Determine the (X, Y) coordinate at the center of the cell enclosing the given text.  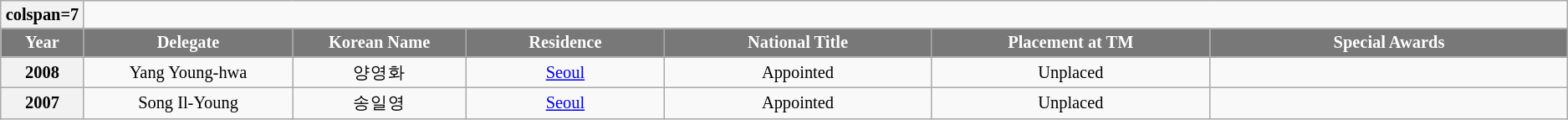
Delegate (188, 43)
colspan=7 (42, 14)
Special Awards (1389, 43)
Song Il-Young (188, 102)
Yang Young-hwa (188, 72)
Year (42, 43)
2008 (42, 72)
National Title (798, 43)
양영화 (380, 72)
송일영 (380, 102)
Placement at TM (1070, 43)
Korean Name (380, 43)
Residence (565, 43)
2007 (42, 102)
